Identify which cell holds the provided text, then report its (X, Y) central coordinate. 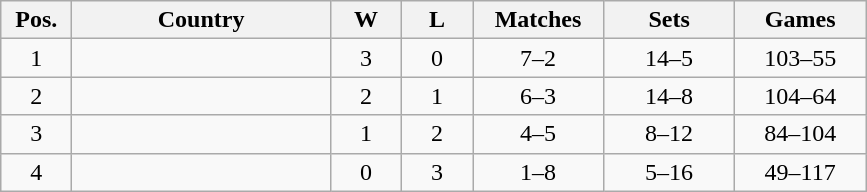
W (366, 20)
103–55 (800, 58)
Matches (538, 20)
1–8 (538, 172)
8–12 (670, 134)
L (436, 20)
14–8 (670, 96)
Games (800, 20)
104–64 (800, 96)
14–5 (670, 58)
5–16 (670, 172)
Sets (670, 20)
49–117 (800, 172)
4 (36, 172)
84–104 (800, 134)
Country (202, 20)
6–3 (538, 96)
4–5 (538, 134)
Pos. (36, 20)
7–2 (538, 58)
